From the cell containing the given text, extract its center point as [x, y] coordinate. 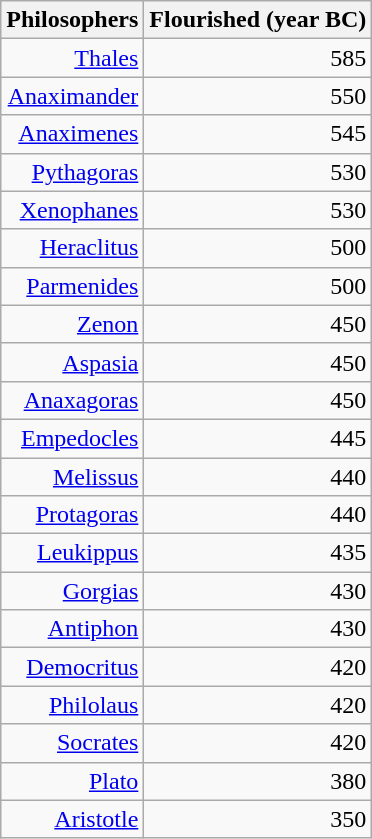
Melissus [72, 477]
545 [258, 134]
Pythagoras [72, 172]
550 [258, 96]
Democritus [72, 667]
Anaximenes [72, 134]
Plato [72, 781]
Philosophers [72, 20]
380 [258, 781]
Anaximander [72, 96]
Aristotle [72, 819]
445 [258, 438]
585 [258, 58]
Empedocles [72, 438]
Xenophanes [72, 210]
Aspasia [72, 362]
350 [258, 819]
Heraclitus [72, 248]
Socrates [72, 743]
Antiphon [72, 629]
Zenon [72, 324]
Parmenides [72, 286]
Thales [72, 58]
Leukippus [72, 553]
Flourished (year BC) [258, 20]
435 [258, 553]
Philolaus [72, 705]
Anaxagoras [72, 400]
Protagoras [72, 515]
Gorgias [72, 591]
